Provide the (x, y) coordinate of the cell's center where the given text is located.  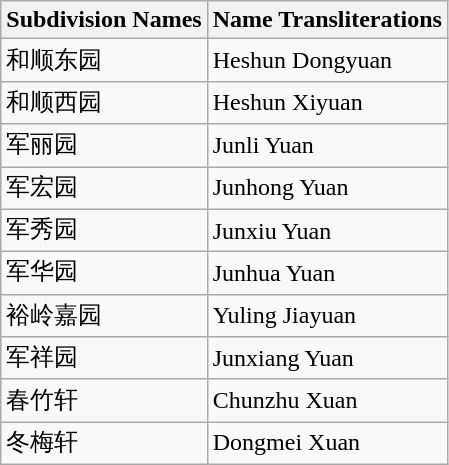
军祥园 (104, 358)
和顺西园 (104, 102)
军秀园 (104, 230)
军宏园 (104, 188)
Chunzhu Xuan (327, 400)
军华园 (104, 274)
军丽园 (104, 146)
Name Transliterations (327, 20)
春竹轩 (104, 400)
Yuling Jiayuan (327, 316)
Junhua Yuan (327, 274)
裕岭嘉园 (104, 316)
Subdivision Names (104, 20)
冬梅轩 (104, 444)
Junli Yuan (327, 146)
Junhong Yuan (327, 188)
Dongmei Xuan (327, 444)
Heshun Xiyuan (327, 102)
Junxiu Yuan (327, 230)
和顺东园 (104, 60)
Heshun Dongyuan (327, 60)
Junxiang Yuan (327, 358)
